Find where the given text appears and provide that cell's center as (X, Y) coordinate. 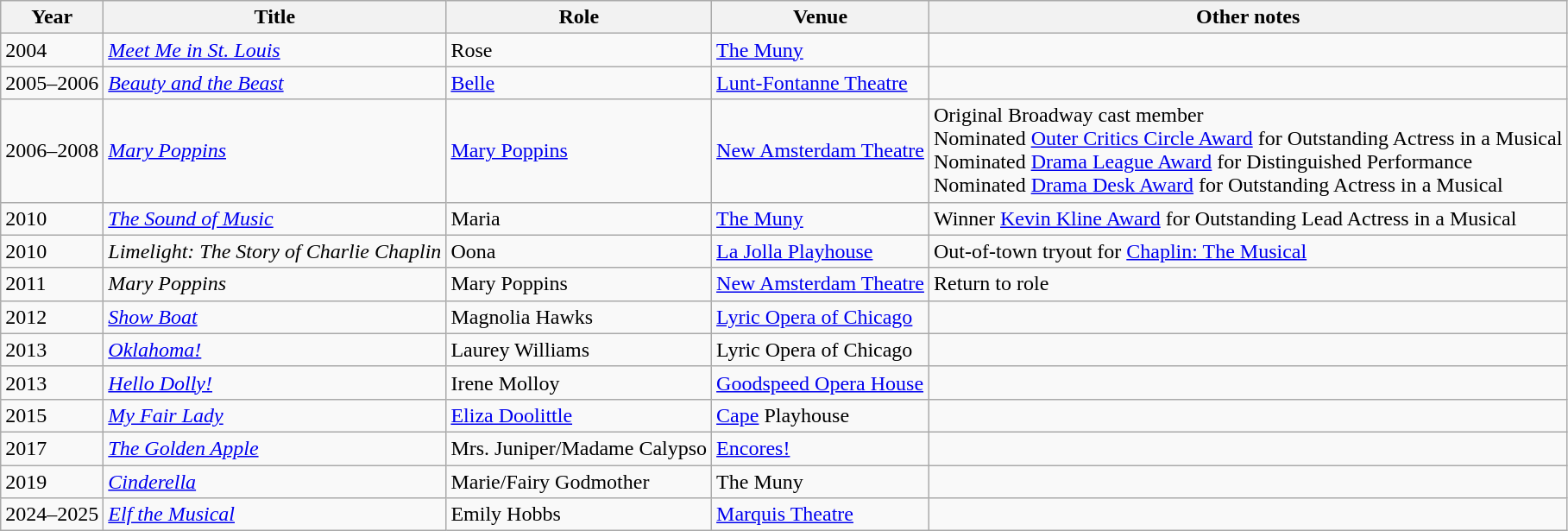
Limelight: The Story of Charlie Chaplin (274, 251)
2005–2006 (52, 83)
Beauty and the Beast (274, 83)
Marie/Fairy Godmother (579, 481)
Show Boat (274, 317)
My Fair Lady (274, 415)
Marquis Theatre (821, 515)
Belle (579, 83)
Irene Molloy (579, 382)
Return to role (1248, 284)
2004 (52, 50)
Mrs. Juniper/Madame Calypso (579, 448)
2019 (52, 481)
Hello Dolly! (274, 382)
Rose (579, 50)
Elf the Musical (274, 515)
Goodspeed Opera House (821, 382)
2015 (52, 415)
Cape Playhouse (821, 415)
Out-of-town tryout for Chaplin: The Musical (1248, 251)
Laurey Williams (579, 350)
Title (274, 17)
Encores! (821, 448)
2017 (52, 448)
Maria (579, 218)
2024–2025 (52, 515)
Eliza Doolittle (579, 415)
2006–2008 (52, 150)
The Golden Apple (274, 448)
Emily Hobbs (579, 515)
2011 (52, 284)
Venue (821, 17)
The Sound of Music (274, 218)
Role (579, 17)
Lunt-Fontanne Theatre (821, 83)
Cinderella (274, 481)
Meet Me in St. Louis (274, 50)
Winner Kevin Kline Award for Outstanding Lead Actress in a Musical (1248, 218)
Year (52, 17)
Oklahoma! (274, 350)
Oona (579, 251)
Magnolia Hawks (579, 317)
2012 (52, 317)
La Jolla Playhouse (821, 251)
Other notes (1248, 17)
